Find where the given text appears and provide that cell's center as (x, y) coordinate. 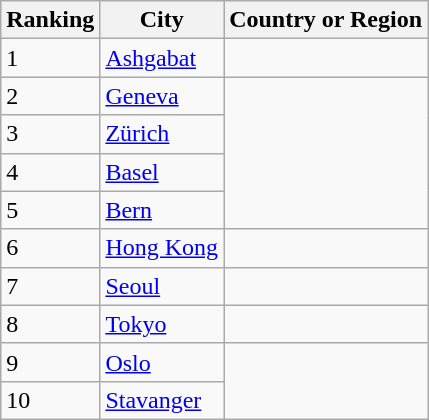
6 (50, 248)
3 (50, 134)
9 (50, 362)
Basel (162, 172)
Bern (162, 210)
7 (50, 286)
Stavanger (162, 400)
8 (50, 324)
2 (50, 96)
Country or Region (326, 20)
Seoul (162, 286)
1 (50, 58)
Ashgabat (162, 58)
Oslo (162, 362)
City (162, 20)
Zürich (162, 134)
5 (50, 210)
Ranking (50, 20)
Tokyo (162, 324)
Geneva (162, 96)
4 (50, 172)
Hong Kong (162, 248)
10 (50, 400)
